Locate the cell with the specified text and output its [X, Y] center coordinate. 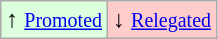
↑ Promoted [54, 20]
↓ Relegated [162, 20]
